Determine the [x, y] coordinate at the center of the cell enclosing the given text.  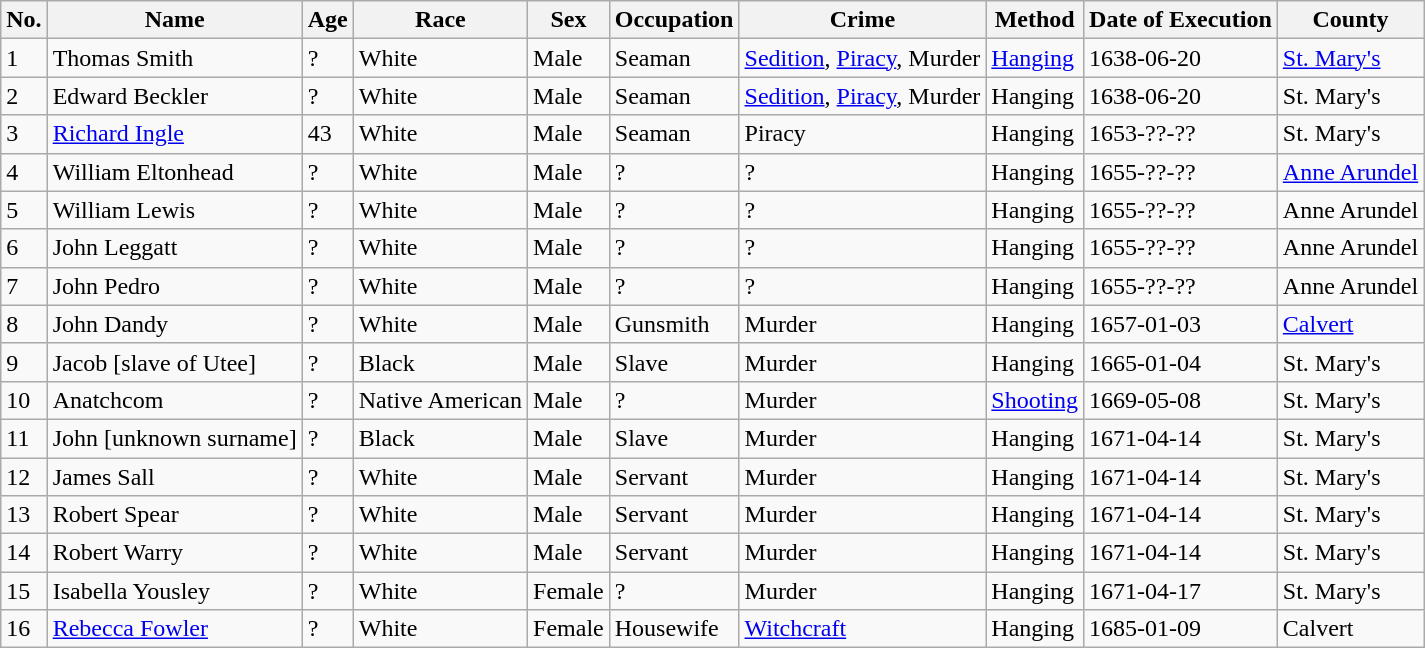
Isabella Yousley [174, 591]
Edward Beckler [174, 96]
6 [24, 248]
Rebecca Fowler [174, 629]
3 [24, 134]
13 [24, 515]
7 [24, 286]
15 [24, 591]
Occupation [674, 20]
8 [24, 324]
10 [24, 400]
John [unknown surname] [174, 438]
1653-??-?? [1181, 134]
John Leggatt [174, 248]
43 [328, 134]
1665-01-04 [1181, 362]
Race [440, 20]
Robert Warry [174, 553]
William Eltonhead [174, 172]
Anatchcom [174, 400]
William Lewis [174, 210]
12 [24, 477]
Housewife [674, 629]
1685-01-09 [1181, 629]
Gunsmith [674, 324]
Native American [440, 400]
9 [24, 362]
County [1350, 20]
16 [24, 629]
1671-04-17 [1181, 591]
11 [24, 438]
Robert Spear [174, 515]
Richard Ingle [174, 134]
Jacob [slave of Utee] [174, 362]
John Dandy [174, 324]
4 [24, 172]
Piracy [862, 134]
Crime [862, 20]
2 [24, 96]
Witchcraft [862, 629]
Age [328, 20]
1657-01-03 [1181, 324]
James Sall [174, 477]
John Pedro [174, 286]
Name [174, 20]
Shooting [1035, 400]
Method [1035, 20]
Sex [569, 20]
No. [24, 20]
5 [24, 210]
1669-05-08 [1181, 400]
Date of Execution [1181, 20]
14 [24, 553]
Thomas Smith [174, 58]
1 [24, 58]
